Determine the [X, Y] coordinate at the center of the cell enclosing the given text.  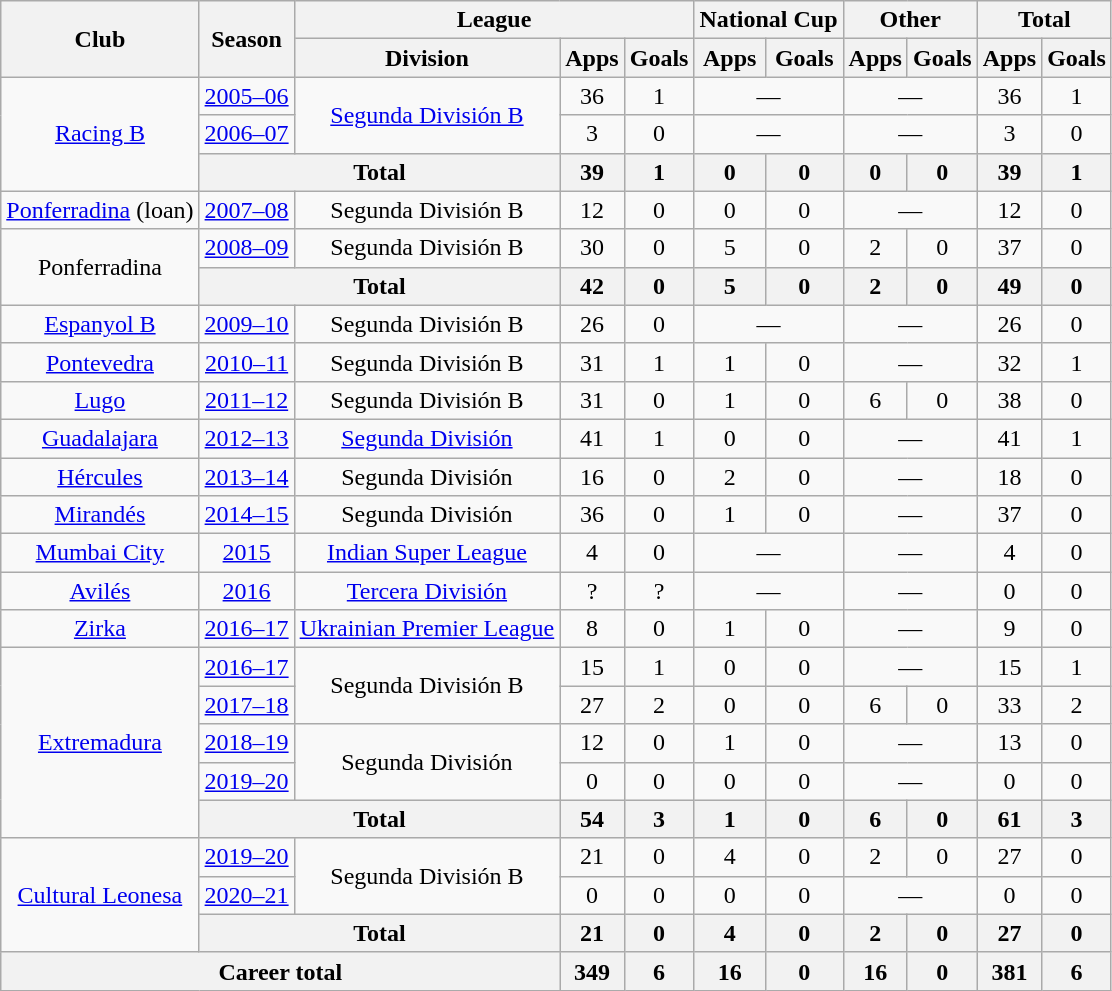
Mirandés [100, 515]
Hércules [100, 477]
Lugo [100, 400]
2007–08 [246, 210]
2013–14 [246, 477]
2012–13 [246, 438]
Ponferradina [100, 267]
2015 [246, 553]
9 [1009, 629]
30 [592, 248]
Ukrainian Premier League [427, 629]
Mumbai City [100, 553]
54 [592, 819]
Indian Super League [427, 553]
33 [1009, 705]
2009–10 [246, 324]
2005–06 [246, 96]
National Cup [768, 20]
2017–18 [246, 705]
Season [246, 39]
2011–12 [246, 400]
18 [1009, 477]
349 [592, 971]
32 [1009, 362]
49 [1009, 286]
Division [427, 58]
2020–21 [246, 895]
Club [100, 39]
Tercera División [427, 591]
2008–09 [246, 248]
38 [1009, 400]
8 [592, 629]
League [494, 20]
Career total [280, 971]
Zirka [100, 629]
381 [1009, 971]
2010–11 [246, 362]
61 [1009, 819]
2018–19 [246, 743]
Espanyol B [100, 324]
42 [592, 286]
Cultural Leonesa [100, 895]
Guadalajara [100, 438]
2006–07 [246, 134]
Extremadura [100, 743]
2016 [246, 591]
Other [910, 20]
Pontevedra [100, 362]
2014–15 [246, 515]
Racing B [100, 134]
13 [1009, 743]
Ponferradina (loan) [100, 210]
Avilés [100, 591]
